Provide the (X, Y) coordinate of the cell's center where the given text is located.  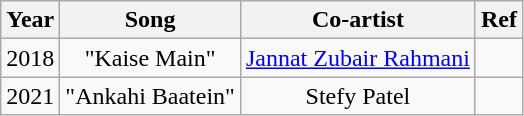
2018 (30, 58)
Song (150, 20)
"Ankahi Baatein" (150, 96)
Ref (498, 20)
"Kaise Main" (150, 58)
Year (30, 20)
Jannat Zubair Rahmani (358, 58)
2021 (30, 96)
Stefy Patel (358, 96)
Co-artist (358, 20)
